Provide the (x, y) coordinate of the cell's center where the given text is located.  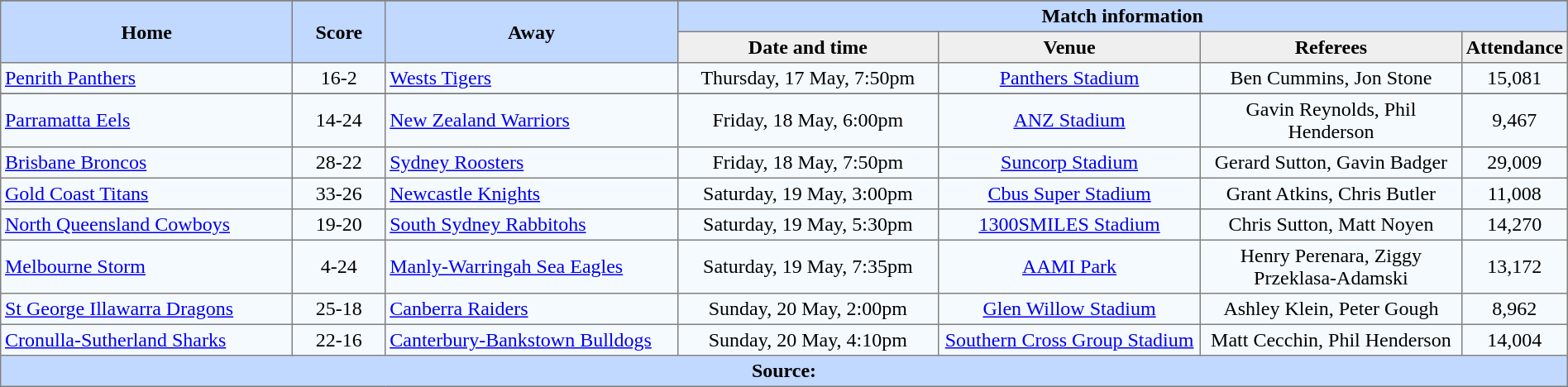
28-22 (339, 163)
Cbus Super Stadium (1070, 193)
Gerard Sutton, Gavin Badger (1331, 163)
13,172 (1514, 266)
Chris Sutton, Matt Noyen (1331, 225)
ANZ Stadium (1070, 120)
Grant Atkins, Chris Butler (1331, 193)
Home (147, 31)
14,004 (1514, 340)
Saturday, 19 May, 5:30pm (808, 225)
Newcastle Knights (531, 193)
Thursday, 17 May, 7:50pm (808, 79)
Matt Cecchin, Phil Henderson (1331, 340)
Parramatta Eels (147, 120)
29,009 (1514, 163)
16-2 (339, 79)
33-26 (339, 193)
22-16 (339, 340)
Brisbane Broncos (147, 163)
Melbourne Storm (147, 266)
Wests Tigers (531, 79)
New Zealand Warriors (531, 120)
Canberra Raiders (531, 309)
Southern Cross Group Stadium (1070, 340)
14-24 (339, 120)
Venue (1070, 47)
Saturday, 19 May, 7:35pm (808, 266)
Glen Willow Stadium (1070, 309)
Date and time (808, 47)
Saturday, 19 May, 3:00pm (808, 193)
Referees (1331, 47)
South Sydney Rabbitohs (531, 225)
19-20 (339, 225)
Ben Cummins, Jon Stone (1331, 79)
Friday, 18 May, 6:00pm (808, 120)
Suncorp Stadium (1070, 163)
1300SMILES Stadium (1070, 225)
Gavin Reynolds, Phil Henderson (1331, 120)
Gold Coast Titans (147, 193)
Friday, 18 May, 7:50pm (808, 163)
4-24 (339, 266)
AAMI Park (1070, 266)
North Queensland Cowboys (147, 225)
Canterbury-Bankstown Bulldogs (531, 340)
Panthers Stadium (1070, 79)
15,081 (1514, 79)
Henry Perenara, Ziggy Przeklasa-Adamski (1331, 266)
Attendance (1514, 47)
Sydney Roosters (531, 163)
8,962 (1514, 309)
St George Illawarra Dragons (147, 309)
14,270 (1514, 225)
Cronulla-Sutherland Sharks (147, 340)
11,008 (1514, 193)
Ashley Klein, Peter Gough (1331, 309)
Manly-Warringah Sea Eagles (531, 266)
25-18 (339, 309)
9,467 (1514, 120)
Away (531, 31)
Source: (784, 371)
Sunday, 20 May, 2:00pm (808, 309)
Match information (1122, 17)
Penrith Panthers (147, 79)
Score (339, 31)
Sunday, 20 May, 4:10pm (808, 340)
